Scan for the cell matching the given text and deliver its (x, y) coordinate at center. 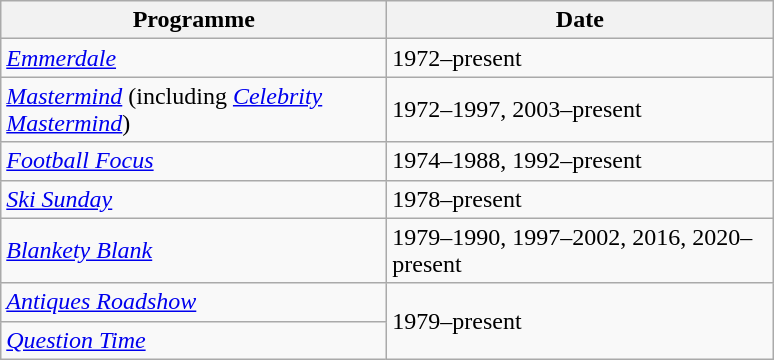
Ski Sunday (194, 199)
Antiques Roadshow (194, 302)
1979–present (580, 321)
1978–present (580, 199)
1979–1990, 1997–2002, 2016, 2020–present (580, 250)
Programme (194, 20)
Date (580, 20)
1972–present (580, 58)
Blankety Blank (194, 250)
Question Time (194, 340)
Mastermind (including Celebrity Mastermind) (194, 110)
Football Focus (194, 161)
Emmerdale (194, 58)
1974–1988, 1992–present (580, 161)
1972–1997, 2003–present (580, 110)
